From the cell containing the given text, extract its center point as (x, y) coordinate. 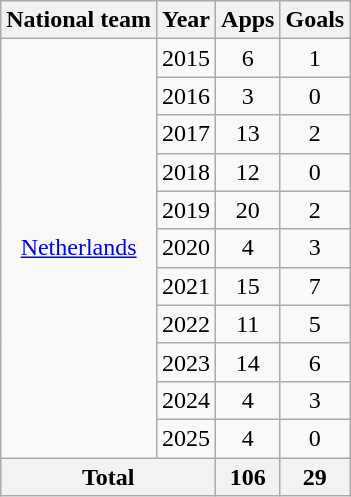
13 (248, 134)
2016 (186, 96)
7 (315, 286)
Netherlands (79, 248)
20 (248, 210)
2024 (186, 400)
12 (248, 172)
2017 (186, 134)
29 (315, 477)
14 (248, 362)
Apps (248, 20)
2015 (186, 58)
2018 (186, 172)
2020 (186, 248)
Total (108, 477)
106 (248, 477)
2025 (186, 438)
Goals (315, 20)
2022 (186, 324)
Year (186, 20)
2023 (186, 362)
National team (79, 20)
5 (315, 324)
1 (315, 58)
2019 (186, 210)
2021 (186, 286)
15 (248, 286)
11 (248, 324)
